Detect which cell encompasses the target text, then output its [x, y] center coordinate. 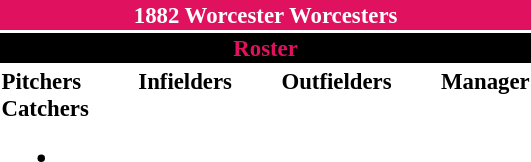
1882 Worcester Worcesters [266, 15]
Roster [266, 48]
